Search for the cell housing the specified text and yield its [x, y] center coordinate. 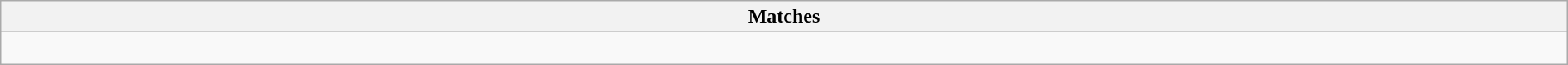
Matches [784, 17]
